Detect which cell encompasses the target text, then output its (x, y) center coordinate. 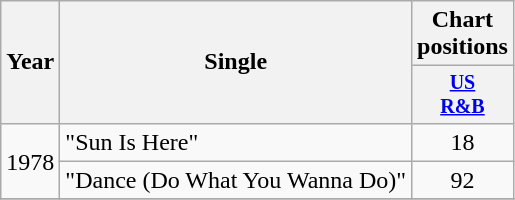
Single (236, 62)
"Sun Is Here" (236, 142)
1978 (30, 161)
USR&B (463, 94)
Chart positions (463, 34)
18 (463, 142)
Year (30, 62)
"Dance (Do What You Wanna Do)" (236, 180)
92 (463, 180)
